Find where the given text appears and provide that cell's center as (X, Y) coordinate. 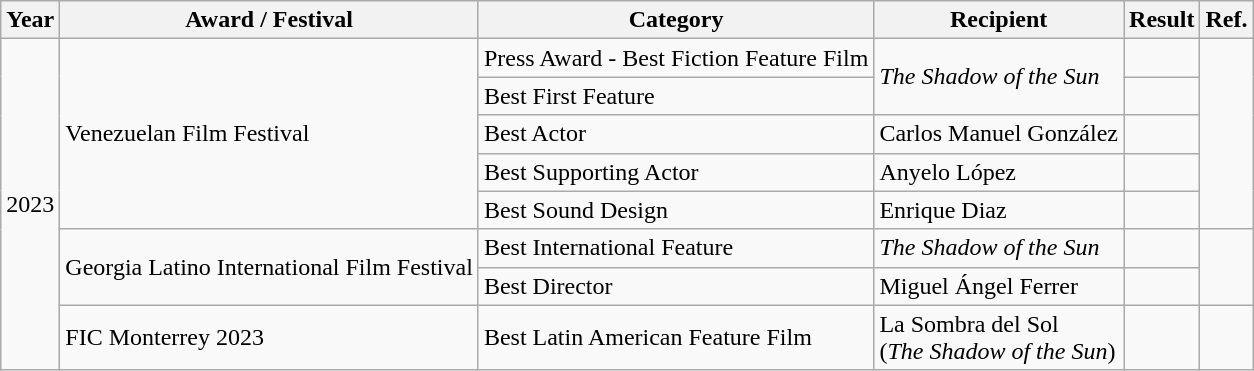
Year (30, 20)
Carlos Manuel González (999, 134)
Enrique Diaz (999, 210)
Category (676, 20)
Best Director (676, 286)
La Sombra del Sol(The Shadow of the Sun) (999, 338)
FIC Monterrey 2023 (270, 338)
Venezuelan Film Festival (270, 134)
Award / Festival (270, 20)
Result (1162, 20)
Best International Feature (676, 248)
Miguel Ángel Ferrer (999, 286)
Best Sound Design (676, 210)
2023 (30, 205)
Press Award - Best Fiction Feature Film (676, 58)
Anyelo López (999, 172)
Best Supporting Actor (676, 172)
Recipient (999, 20)
Ref. (1226, 20)
Georgia Latino International Film Festival (270, 267)
Best Latin American Feature Film (676, 338)
Best First Feature (676, 96)
Best Actor (676, 134)
